Identify which cell holds the provided text, then report its [X, Y] central coordinate. 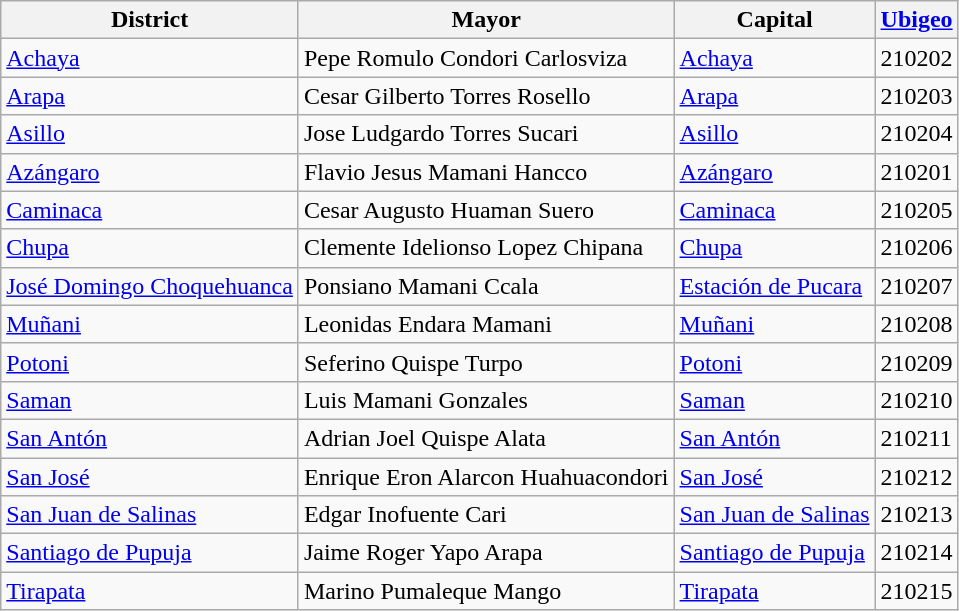
210202 [916, 58]
Seferino Quispe Turpo [486, 362]
José Domingo Choquehuanca [150, 286]
Pepe Romulo Condori Carlosviza [486, 58]
210213 [916, 515]
District [150, 20]
210205 [916, 210]
210207 [916, 286]
Jaime Roger Yapo Arapa [486, 553]
210214 [916, 553]
Cesar Gilberto Torres Rosello [486, 96]
Adrian Joel Quispe Alata [486, 438]
Enrique Eron Alarcon Huahuacondori [486, 477]
210204 [916, 134]
Clemente Idelionso Lopez Chipana [486, 248]
Luis Mamani Gonzales [486, 400]
Cesar Augusto Huaman Suero [486, 210]
210208 [916, 324]
Ubigeo [916, 20]
Marino Pumaleque Mango [486, 591]
Capital [774, 20]
210215 [916, 591]
210203 [916, 96]
Estación de Pucara [774, 286]
210210 [916, 400]
Ponsiano Mamani Ccala [486, 286]
210212 [916, 477]
210206 [916, 248]
Flavio Jesus Mamani Hancco [486, 172]
210211 [916, 438]
Leonidas Endara Mamani [486, 324]
Edgar Inofuente Cari [486, 515]
Mayor [486, 20]
210201 [916, 172]
210209 [916, 362]
Jose Ludgardo Torres Sucari [486, 134]
